Pinpoint the cell where the given text exists, returning its [x, y] midpoint coordinate. 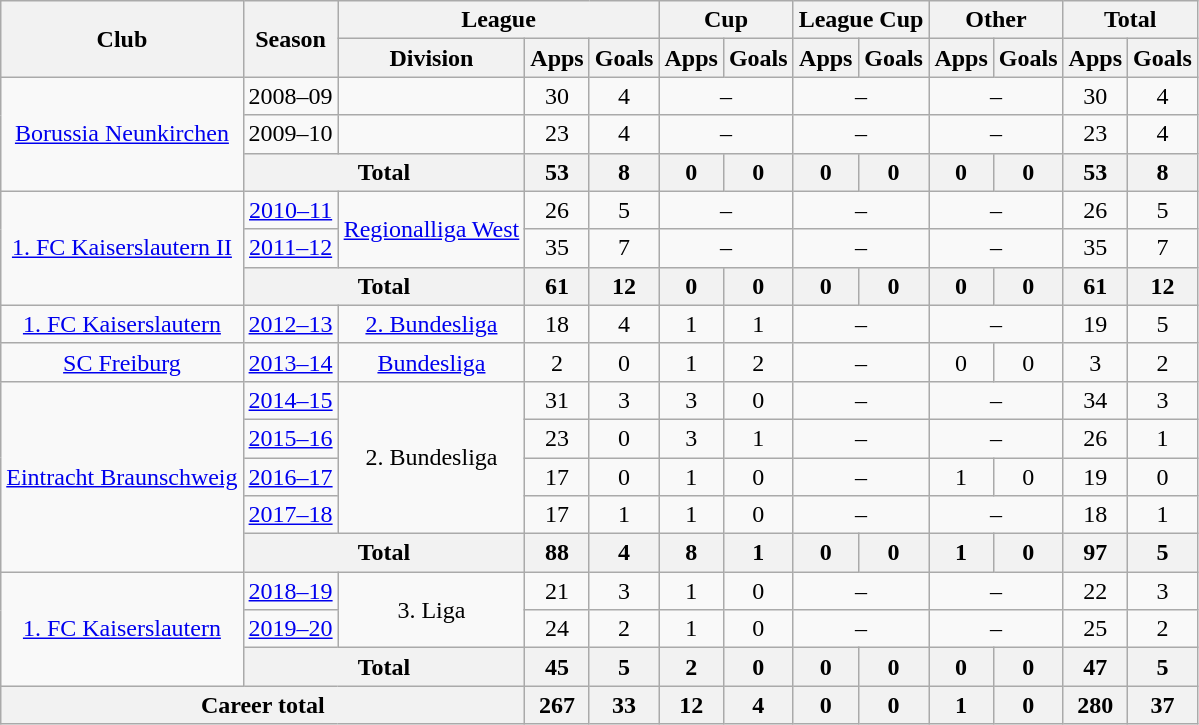
22 [1095, 591]
Division [432, 58]
97 [1095, 553]
2015–16 [290, 438]
2017–18 [290, 515]
37 [1163, 705]
2013–14 [290, 362]
Club [122, 39]
Career total [263, 705]
Regionalliga West [432, 229]
Eintracht Braunschweig [122, 476]
2016–17 [290, 477]
33 [624, 705]
Season [290, 39]
2010–11 [290, 210]
24 [557, 629]
2019–20 [290, 629]
2011–12 [290, 248]
45 [557, 667]
2012–13 [290, 324]
34 [1095, 400]
SC Freiburg [122, 362]
25 [1095, 629]
31 [557, 400]
2014–15 [290, 400]
2008–09 [290, 96]
League Cup [861, 20]
2009–10 [290, 134]
Other [996, 20]
267 [557, 705]
280 [1095, 705]
2018–19 [290, 591]
Cup [726, 20]
League [498, 20]
21 [557, 591]
Borussia Neunkirchen [122, 134]
3. Liga [432, 610]
47 [1095, 667]
88 [557, 553]
Bundesliga [432, 362]
1. FC Kaiserslautern II [122, 248]
